Locate the cell with the specified text and output its (x, y) center coordinate. 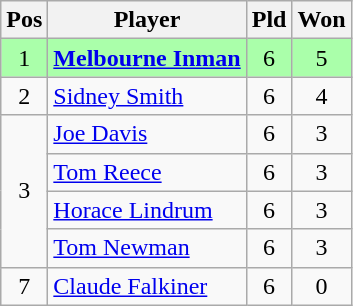
1 (24, 58)
Claude Falkiner (147, 286)
Horace Lindrum (147, 210)
Pos (24, 20)
Sidney Smith (147, 96)
0 (322, 286)
Won (322, 20)
5 (322, 58)
Tom Reece (147, 172)
2 (24, 96)
4 (322, 96)
Pld (269, 20)
Melbourne Inman (147, 58)
Player (147, 20)
Tom Newman (147, 248)
Joe Davis (147, 134)
7 (24, 286)
